Extract the (X, Y) coordinate from the center of the cell holding the provided text.  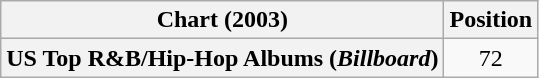
72 (491, 58)
US Top R&B/Hip-Hop Albums (Billboard) (222, 58)
Chart (2003) (222, 20)
Position (491, 20)
